Return the (x, y) coordinate for the center point of the cell that contains the specified text.  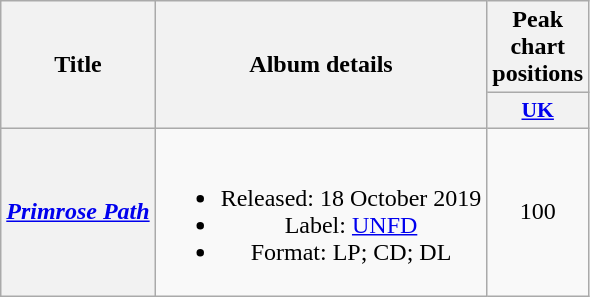
Primrose Path (78, 212)
UK (538, 111)
100 (538, 212)
Peak chart positions (538, 47)
Album details (321, 65)
Title (78, 65)
Released: 18 October 2019Label: UNFDFormat: LP; CD; DL (321, 212)
